For the text-containing cell, return its midpoint in [x, y] coordinate format. 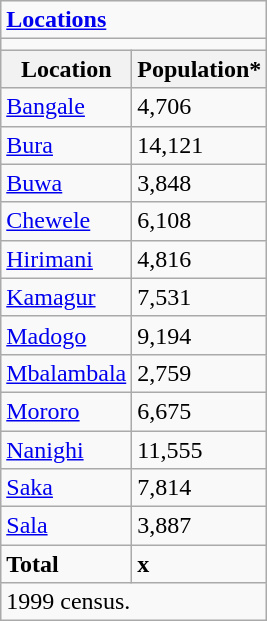
Mororo [66, 411]
Chewele [66, 221]
4,706 [200, 107]
3,887 [200, 526]
Nanighi [66, 449]
1999 census. [134, 602]
Mbalambala [66, 373]
7,531 [200, 297]
2,759 [200, 373]
Kamagur [66, 297]
Hirimani [66, 259]
7,814 [200, 488]
3,848 [200, 183]
11,555 [200, 449]
Saka [66, 488]
Buwa [66, 183]
Population* [200, 69]
Location [66, 69]
Sala [66, 526]
Total [66, 564]
Bura [66, 145]
Madogo [66, 335]
9,194 [200, 335]
Bangale [66, 107]
14,121 [200, 145]
6,108 [200, 221]
Locations [134, 20]
6,675 [200, 411]
4,816 [200, 259]
x [200, 564]
